For the text-containing cell, return its midpoint in (x, y) coordinate format. 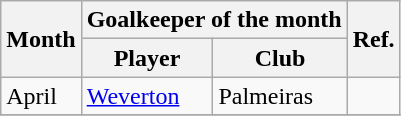
Goalkeeper of the month (214, 20)
Ref. (374, 39)
Palmeiras (280, 96)
Player (147, 58)
April (41, 96)
Weverton (147, 96)
Club (280, 58)
Month (41, 39)
